Identify which cell holds the provided text, then report its [X, Y] central coordinate. 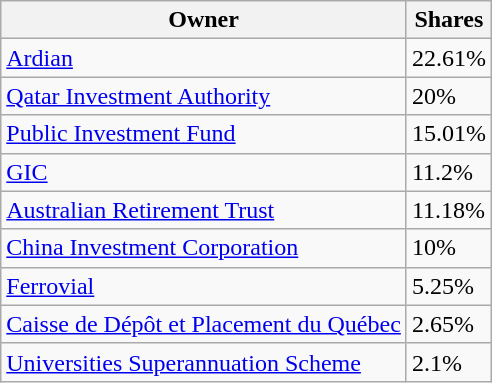
2.65% [448, 324]
Owner [204, 20]
5.25% [448, 286]
20% [448, 96]
15.01% [448, 134]
Ferrovial [204, 286]
Caisse de Dépôt et Placement du Québec [204, 324]
11.18% [448, 210]
Qatar Investment Authority [204, 96]
22.61% [448, 58]
Public Investment Fund [204, 134]
11.2% [448, 172]
China Investment Corporation [204, 248]
2.1% [448, 362]
Shares [448, 20]
GIC [204, 172]
Ardian [204, 58]
Australian Retirement Trust [204, 210]
Universities Superannuation Scheme [204, 362]
10% [448, 248]
